From the cell containing the given text, extract its center point as (X, Y) coordinate. 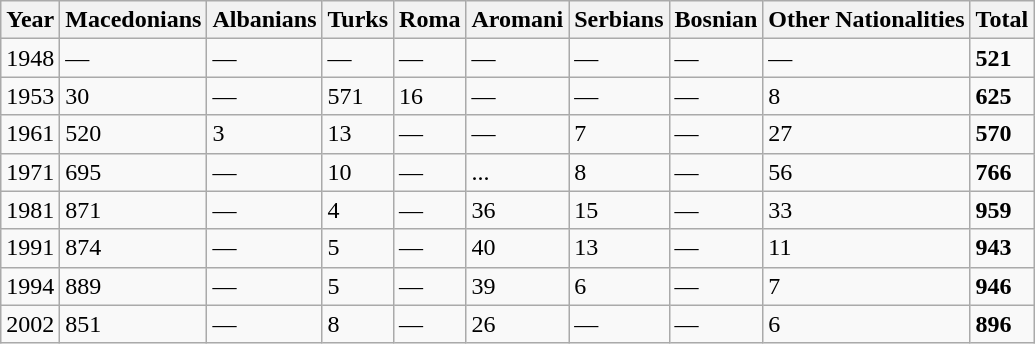
33 (866, 210)
15 (619, 210)
... (518, 172)
3 (264, 134)
Turks (358, 20)
10 (358, 172)
1994 (30, 286)
1948 (30, 58)
Aromani (518, 20)
11 (866, 248)
30 (134, 96)
521 (1002, 58)
Macedonians (134, 20)
1961 (30, 134)
625 (1002, 96)
26 (518, 324)
695 (134, 172)
959 (1002, 210)
1953 (30, 96)
16 (430, 96)
56 (866, 172)
570 (1002, 134)
Roma (430, 20)
871 (134, 210)
Albanians (264, 20)
36 (518, 210)
946 (1002, 286)
Serbians (619, 20)
943 (1002, 248)
520 (134, 134)
40 (518, 248)
851 (134, 324)
39 (518, 286)
2002 (30, 324)
874 (134, 248)
896 (1002, 324)
Bosnian (716, 20)
766 (1002, 172)
Other Nationalities (866, 20)
4 (358, 210)
Year (30, 20)
27 (866, 134)
1981 (30, 210)
1971 (30, 172)
571 (358, 96)
889 (134, 286)
1991 (30, 248)
Total (1002, 20)
